Locate the cell with the specified text and output its [x, y] center coordinate. 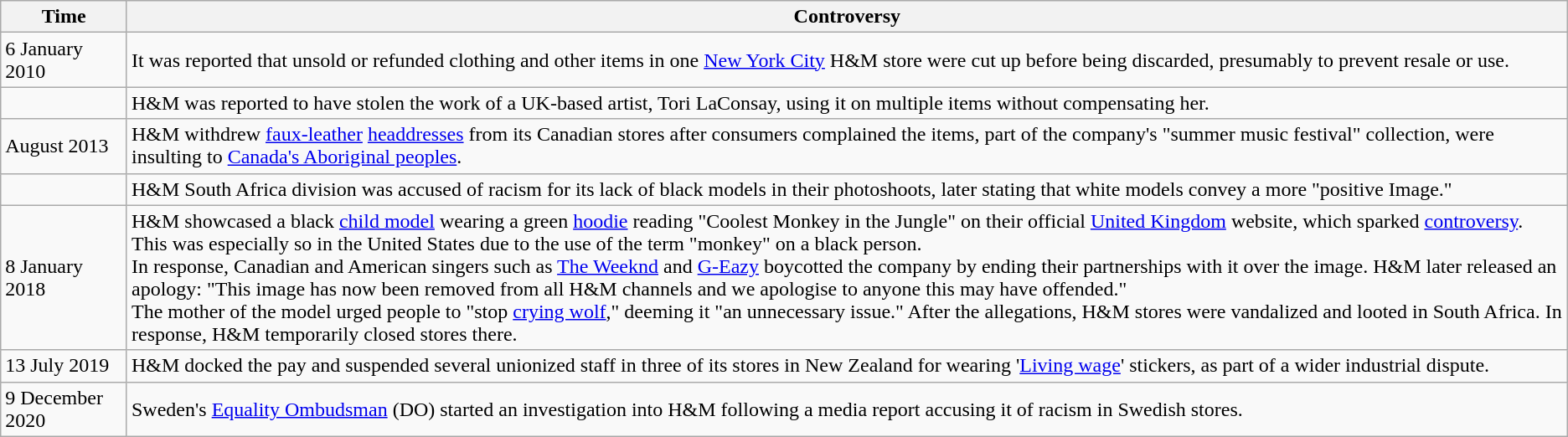
8 January 2018 [64, 278]
9 December 2020 [64, 409]
13 July 2019 [64, 366]
August 2013 [64, 146]
H&M was reported to have stolen the work of a UK-based artist, Tori LaConsay, using it on multiple items without compensating her. [847, 103]
Controversy [847, 17]
6 January 2010 [64, 60]
Time [64, 17]
Sweden's Equality Ombudsman (DO) started an investigation into H&M following a media report accusing it of racism in Swedish stores. [847, 409]
